Scan for the cell matching the given text and deliver its (x, y) coordinate at center. 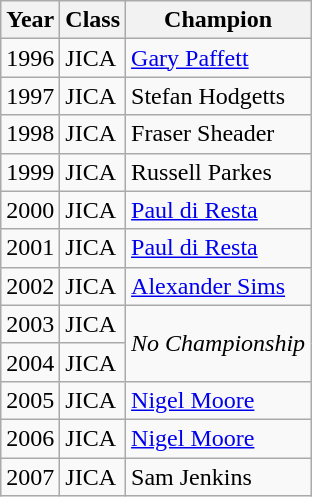
Alexander Sims (218, 286)
2000 (30, 210)
No Championship (218, 343)
1998 (30, 134)
2004 (30, 362)
2002 (30, 286)
Fraser Sheader (218, 134)
1996 (30, 58)
2001 (30, 248)
Champion (218, 20)
Stefan Hodgetts (218, 96)
2007 (30, 477)
2006 (30, 438)
Gary Paffett (218, 58)
Sam Jenkins (218, 477)
2003 (30, 324)
Year (30, 20)
1999 (30, 172)
1997 (30, 96)
2005 (30, 400)
Russell Parkes (218, 172)
Class (93, 20)
